From the cell containing the given text, extract its center point as [x, y] coordinate. 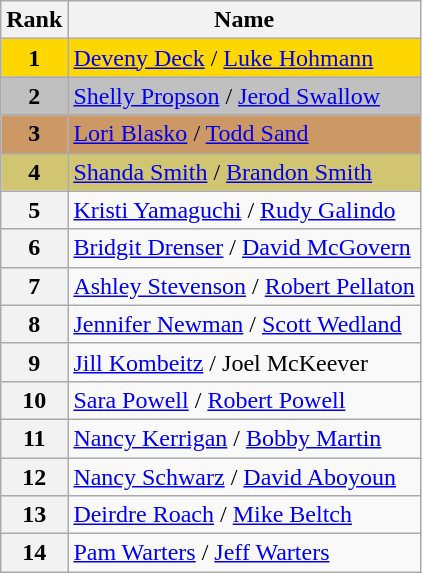
12 [34, 477]
6 [34, 248]
10 [34, 400]
4 [34, 172]
3 [34, 134]
Shanda Smith / Brandon Smith [244, 172]
2 [34, 96]
5 [34, 210]
Lori Blasko / Todd Sand [244, 134]
Name [244, 20]
Jill Kombeitz / Joel McKeever [244, 362]
Deveny Deck / Luke Hohmann [244, 58]
8 [34, 324]
14 [34, 553]
Sara Powell / Robert Powell [244, 400]
9 [34, 362]
Nancy Kerrigan / Bobby Martin [244, 438]
Nancy Schwarz / David Aboyoun [244, 477]
Pam Warters / Jeff Warters [244, 553]
Deirdre Roach / Mike Beltch [244, 515]
Bridgit Drenser / David McGovern [244, 248]
Rank [34, 20]
Ashley Stevenson / Robert Pellaton [244, 286]
Shelly Propson / Jerod Swallow [244, 96]
Kristi Yamaguchi / Rudy Galindo [244, 210]
11 [34, 438]
1 [34, 58]
7 [34, 286]
13 [34, 515]
Jennifer Newman / Scott Wedland [244, 324]
